Provide the (X, Y) coordinate of the cell's center where the given text is located.  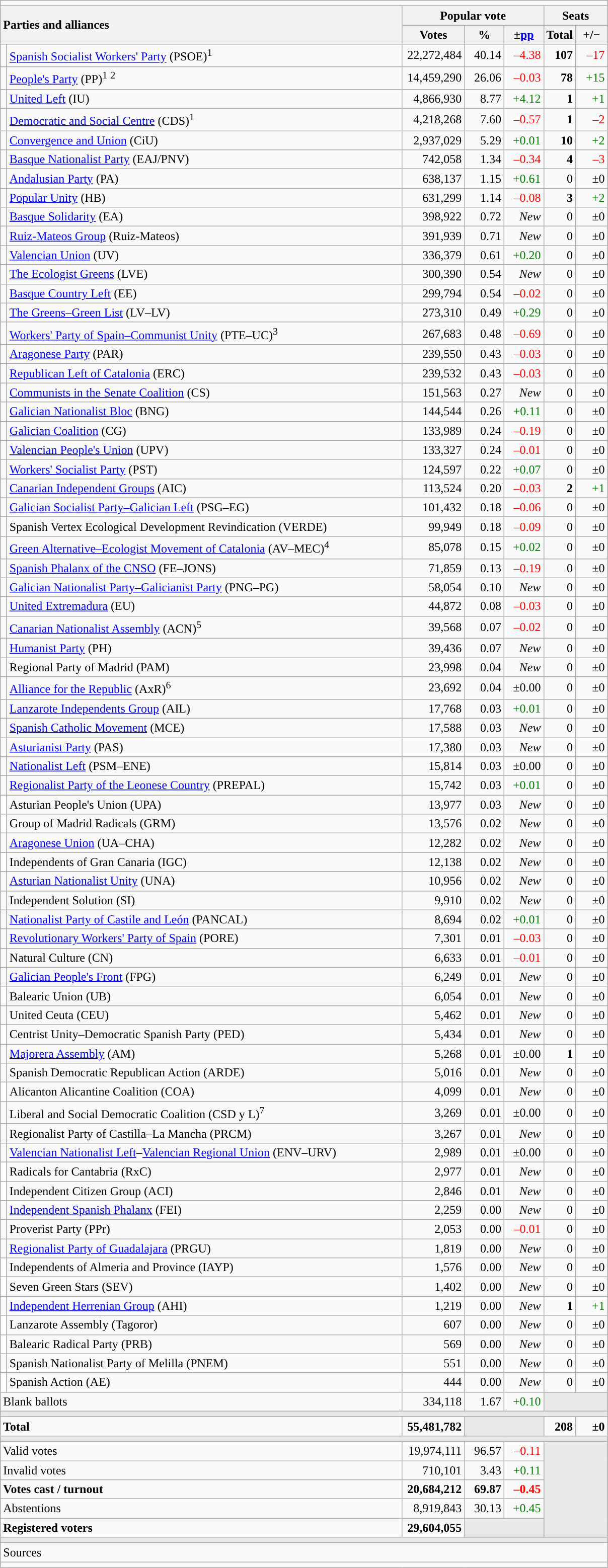
5,016 (433, 1073)
Valencian Union (UV) (204, 255)
Spanish Catholic Movement (MCE) (204, 728)
2,053 (433, 1229)
+0.61 (523, 179)
Regional Party of Madrid (PAM) (204, 667)
5.29 (484, 140)
19,974,111 (433, 1451)
113,524 (433, 488)
1.14 (484, 198)
Alliance for the Republic (AxR)6 (204, 688)
Revolutionary Workers' Party of Spain (PORE) (204, 938)
133,327 (433, 450)
22,272,484 (433, 55)
9,910 (433, 900)
2,259 (433, 1210)
Galician Coalition (CG) (204, 431)
99,949 (433, 526)
0.10 (484, 587)
Spanish Socialist Workers' Party (PSOE)1 (204, 55)
–0.34 (523, 160)
133,989 (433, 431)
4,218,268 (433, 120)
6,633 (433, 958)
2,989 (433, 1152)
0.71 (484, 236)
+/− (592, 35)
–0.06 (523, 507)
Popular vote (473, 16)
30.13 (484, 1509)
85,078 (433, 547)
Parties and alliances (201, 25)
3 (560, 198)
±pp (523, 35)
0.20 (484, 488)
Seats (576, 16)
29,604,055 (433, 1528)
Independent Citizen Group (ACI) (204, 1191)
Popular Unity (HB) (204, 198)
Independent Solution (SI) (204, 900)
96.57 (484, 1451)
710,101 (433, 1470)
569 (433, 1344)
Regionalist Party of the Leonese Country (PREPAL) (204, 786)
58,054 (433, 587)
Workers' Party of Spain–Communist Unity (PTE–UC)3 (204, 333)
Canarian Nationalist Assembly (ACN)5 (204, 627)
% (484, 35)
1,819 (433, 1248)
Aragonese Party (PAR) (204, 354)
17,768 (433, 709)
Invalid votes (201, 1470)
6,054 (433, 996)
551 (433, 1363)
Radicals for Cantabria (RxC) (204, 1171)
–2 (592, 120)
13,576 (433, 824)
Independent Spanish Phalanx (FEI) (204, 1210)
444 (433, 1382)
Humanist Party (PH) (204, 648)
Votes (433, 35)
Registered voters (201, 1528)
12,138 (433, 862)
–4.38 (523, 55)
Convergence and Union (CiU) (204, 140)
44,872 (433, 606)
71,859 (433, 568)
239,550 (433, 354)
People's Party (PP)1 2 (204, 77)
Seven Green Stars (SEV) (204, 1287)
8,919,843 (433, 1509)
23,998 (433, 667)
Asturian Nationalist Unity (UNA) (204, 881)
Alicanton Alicantine Coalition (COA) (204, 1092)
124,597 (433, 469)
39,436 (433, 648)
Nationalist Party of Castile and León (PANCAL) (204, 919)
6,249 (433, 977)
–0.09 (523, 526)
2,977 (433, 1171)
1.67 (484, 1401)
Votes cast / turnout (201, 1489)
742,058 (433, 160)
Basque Solidarity (EA) (204, 217)
United Ceuta (CEU) (204, 1015)
–0.11 (523, 1451)
4,866,930 (433, 99)
267,683 (433, 333)
40.14 (484, 55)
Independent Herrenian Group (AHI) (204, 1306)
0.08 (484, 606)
17,588 (433, 728)
The Ecologist Greens (LVE) (204, 274)
0.15 (484, 547)
14,459,290 (433, 77)
Balearic Union (UB) (204, 996)
Basque Country Left (EE) (204, 293)
Valencian People's Union (UPV) (204, 450)
0.13 (484, 568)
631,299 (433, 198)
Spanish Phalanx of the CNSO (FE–JONS) (204, 568)
Valencian Nationalist Left–Valencian Regional Union (ENV–URV) (204, 1152)
Ruiz-Mateos Group (Ruiz-Mateos) (204, 236)
239,532 (433, 373)
2 (560, 488)
8.77 (484, 99)
Asturian People's Union (UPA) (204, 805)
334,118 (433, 1401)
13,977 (433, 805)
0.27 (484, 393)
398,922 (433, 217)
Basque Nationalist Party (EAJ/PNV) (204, 160)
78 (560, 77)
Regionalist Party of Castilla–La Mancha (PRCM) (204, 1133)
3,269 (433, 1113)
Spanish Nationalist Party of Melilla (PNEM) (204, 1363)
Galician Nationalist Bloc (BNG) (204, 412)
Liberal and Social Democratic Coalition (CSD y L)7 (204, 1113)
0.26 (484, 412)
+0.07 (523, 469)
Canarian Independent Groups (AIC) (204, 488)
Democratic and Social Centre (CDS)1 (204, 120)
+0.10 (523, 1401)
Abstentions (201, 1509)
2,937,029 (433, 140)
Nationalist Left (PSM–ENE) (204, 766)
1.15 (484, 179)
The Greens–Green List (LV–LV) (204, 312)
144,544 (433, 412)
+0.20 (523, 255)
23,692 (433, 688)
Spanish Vertex Ecological Development Revindication (VERDE) (204, 526)
107 (560, 55)
–0.69 (523, 333)
Asturianist Party (PAS) (204, 747)
5,462 (433, 1015)
17,380 (433, 747)
Communists in the Senate Coalition (CS) (204, 393)
United Extremadura (EU) (204, 606)
Sources (304, 1552)
273,310 (433, 312)
Group of Madrid Radicals (GRM) (204, 824)
299,794 (433, 293)
Lanzarote Independents Group (AIL) (204, 709)
26.06 (484, 77)
–0.08 (523, 198)
69.87 (484, 1489)
–3 (592, 160)
Galician Nationalist Party–Galicianist Party (PNG–PG) (204, 587)
Workers' Socialist Party (PST) (204, 469)
15,814 (433, 766)
Proverist Party (PPr) (204, 1229)
+4.12 (523, 99)
208 (560, 1426)
+0.02 (523, 547)
4,099 (433, 1092)
Regionalist Party of Guadalajara (PRGU) (204, 1248)
55,481,782 (433, 1426)
Independents of Almeria and Province (IAYP) (204, 1268)
1.34 (484, 160)
Republican Left of Catalonia (ERC) (204, 373)
39,568 (433, 627)
607 (433, 1325)
5,434 (433, 1035)
Centrist Unity–Democratic Spanish Party (PED) (204, 1035)
Lanzarote Assembly (Tagoror) (204, 1325)
Spanish Democratic Republican Action (ARDE) (204, 1073)
Galician Socialist Party–Galician Left (PSG–EG) (204, 507)
0.22 (484, 469)
–0.45 (523, 1489)
101,432 (433, 507)
+0.29 (523, 312)
United Left (IU) (204, 99)
5,268 (433, 1054)
300,390 (433, 274)
7,301 (433, 938)
7.60 (484, 120)
151,563 (433, 393)
1,576 (433, 1268)
1,219 (433, 1306)
Blank ballots (201, 1401)
10,956 (433, 881)
Majorera Assembly (AM) (204, 1054)
4 (560, 160)
2,846 (433, 1191)
Green Alternative–Ecologist Movement of Catalonia (AV–MEC)4 (204, 547)
336,379 (433, 255)
10 (560, 140)
12,282 (433, 843)
–0.57 (523, 120)
3,267 (433, 1133)
+0.45 (523, 1509)
Valid votes (201, 1451)
0.49 (484, 312)
8,694 (433, 919)
3.43 (484, 1470)
1,402 (433, 1287)
Independents of Gran Canaria (IGC) (204, 862)
Balearic Radical Party (PRB) (204, 1344)
20,684,212 (433, 1489)
638,137 (433, 179)
Natural Culture (CN) (204, 958)
+15 (592, 77)
391,939 (433, 236)
Andalusian Party (PA) (204, 179)
0.48 (484, 333)
0.61 (484, 255)
–17 (592, 55)
Aragonese Union (UA–CHA) (204, 843)
Spanish Action (AE) (204, 1382)
Galician People's Front (FPG) (204, 977)
15,742 (433, 786)
0.72 (484, 217)
